Detect which cell encompasses the target text, then output its [X, Y] center coordinate. 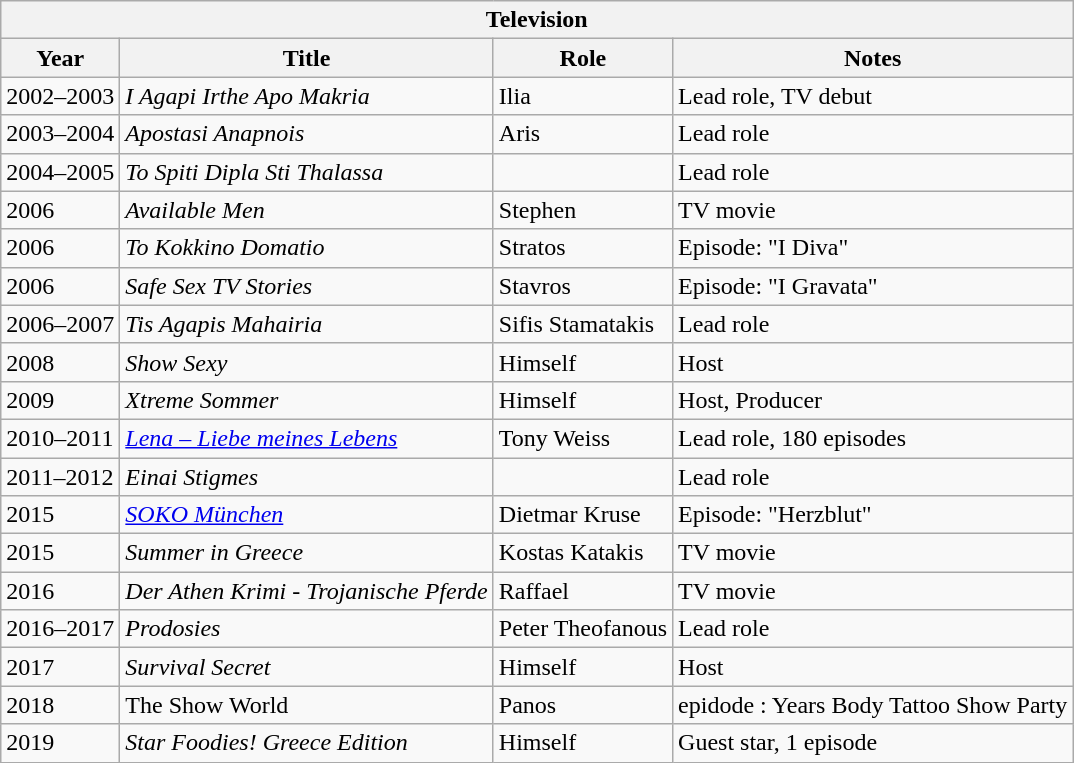
Stratos [582, 248]
Aris [582, 134]
2011–2012 [60, 477]
Apostasi Anapnois [306, 134]
Episode: "Herzblut" [873, 515]
Safe Sex TV Stories [306, 286]
Star Foodies! Greece Edition [306, 743]
Show Sexy [306, 362]
2004–2005 [60, 172]
Stephen [582, 210]
Survival Secret [306, 667]
2002–2003 [60, 96]
To Kokkino Domatio [306, 248]
2008 [60, 362]
2016–2017 [60, 629]
Episode: "I Diva" [873, 248]
To Spiti Dipla Sti Thalassa [306, 172]
Xtreme Sommer [306, 400]
2017 [60, 667]
2019 [60, 743]
Stavros [582, 286]
Summer in Greece [306, 553]
2003–2004 [60, 134]
Prodosies [306, 629]
Notes [873, 58]
Der Athen Krimi - Trojanische Pferde [306, 591]
2006–2007 [60, 324]
Title [306, 58]
Available Men [306, 210]
2010–2011 [60, 438]
Lead role, TV debut [873, 96]
Episode: "I Gravata" [873, 286]
Lena – Liebe meines Lebens [306, 438]
Tis Agapis Mahairia [306, 324]
Television [537, 20]
Role [582, 58]
Year [60, 58]
2016 [60, 591]
The Show World [306, 705]
Sifis Stamatakis [582, 324]
Tony Weiss [582, 438]
Panos [582, 705]
Guest star, 1 episode [873, 743]
Lead role, 180 episodes [873, 438]
Host, Producer [873, 400]
2009 [60, 400]
2018 [60, 705]
epidode : Years Body Tattoo Show Party [873, 705]
Ilia [582, 96]
Dietmar Kruse [582, 515]
Kostas Katakis [582, 553]
I Agapi Irthe Apo Makria [306, 96]
SOKO München [306, 515]
Einai Stigmes [306, 477]
Peter Theofanous [582, 629]
Raffael [582, 591]
